For the text-containing cell, return its midpoint in [x, y] coordinate format. 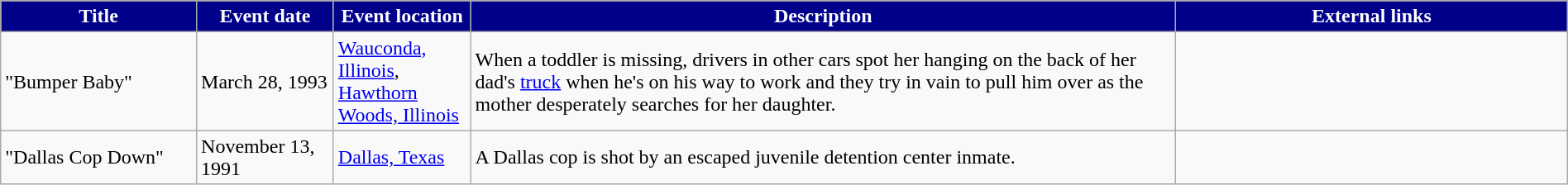
Title [99, 17]
A Dallas cop is shot by an escaped juvenile detention center inmate. [824, 157]
Wauconda, Illinois, Hawthorn Woods, Illinois [402, 81]
External links [1372, 17]
"Bumper Baby" [99, 81]
Description [824, 17]
Event location [402, 17]
March 28, 1993 [265, 81]
Event date [265, 17]
"Dallas Cop Down" [99, 157]
Dallas, Texas [402, 157]
November 13, 1991 [265, 157]
